Detect which cell encompasses the target text, then output its (X, Y) center coordinate. 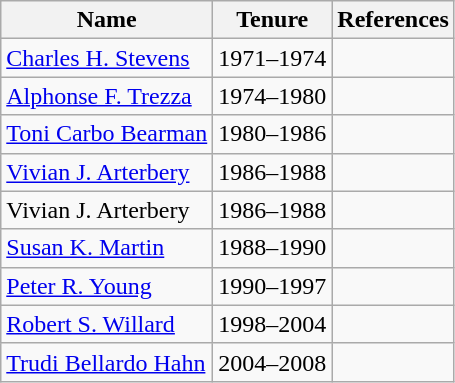
1990–1997 (272, 286)
1971–1974 (272, 58)
Name (107, 20)
Charles H. Stevens (107, 58)
Toni Carbo Bearman (107, 134)
Alphonse F. Trezza (107, 96)
1980–1986 (272, 134)
1974–1980 (272, 96)
Robert S. Willard (107, 324)
1998–2004 (272, 324)
Trudi Bellardo Hahn (107, 362)
2004–2008 (272, 362)
References (394, 20)
Susan K. Martin (107, 248)
Tenure (272, 20)
1988–1990 (272, 248)
Peter R. Young (107, 286)
